From the cell containing the given text, extract its center point as (X, Y) coordinate. 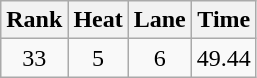
5 (98, 58)
Rank (34, 20)
Time (224, 20)
Lane (160, 20)
6 (160, 58)
33 (34, 58)
49.44 (224, 58)
Heat (98, 20)
